Search for the cell housing the specified text and yield its [X, Y] center coordinate. 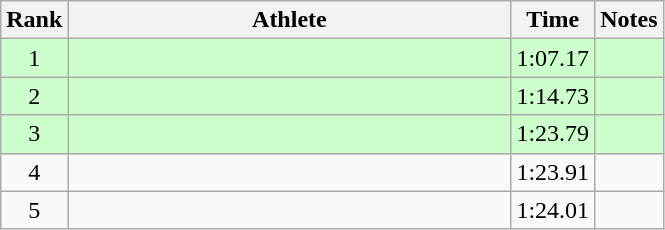
5 [34, 210]
Athlete [290, 20]
3 [34, 134]
Time [553, 20]
1:07.17 [553, 58]
1:24.01 [553, 210]
1:23.79 [553, 134]
Notes [629, 20]
Rank [34, 20]
2 [34, 96]
4 [34, 172]
1:23.91 [553, 172]
1 [34, 58]
1:14.73 [553, 96]
